Output the (X, Y) coordinate of the center of the cell containing the given text.  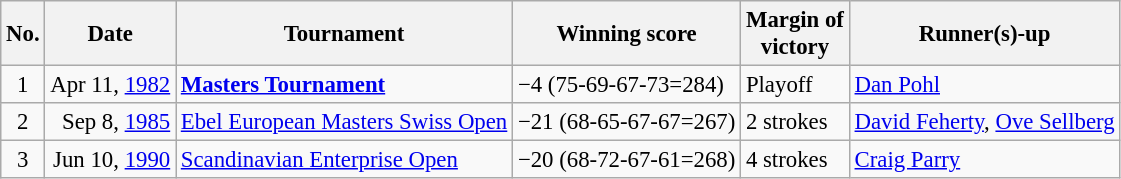
Dan Pohl (984, 85)
Craig Parry (984, 160)
Sep 8, 1985 (110, 122)
Playoff (796, 85)
Runner(s)-up (984, 34)
−21 (68-65-67-67=267) (627, 122)
Date (110, 34)
1 (23, 85)
Apr 11, 1982 (110, 85)
Scandinavian Enterprise Open (344, 160)
3 (23, 160)
2 (23, 122)
4 strokes (796, 160)
−20 (68-72-67-61=268) (627, 160)
−4 (75-69-67-73=284) (627, 85)
No. (23, 34)
Winning score (627, 34)
Margin ofvictory (796, 34)
Masters Tournament (344, 85)
2 strokes (796, 122)
Tournament (344, 34)
Ebel European Masters Swiss Open (344, 122)
Jun 10, 1990 (110, 160)
David Feherty, Ove Sellberg (984, 122)
